Identify which cell holds the provided text, then report its [X, Y] central coordinate. 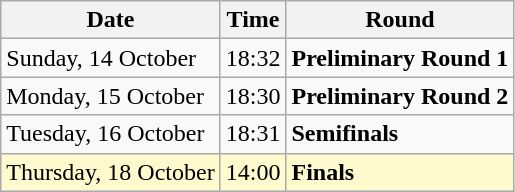
Time [253, 20]
Finals [400, 172]
Sunday, 14 October [110, 58]
Preliminary Round 1 [400, 58]
Date [110, 20]
18:31 [253, 134]
Round [400, 20]
18:32 [253, 58]
Preliminary Round 2 [400, 96]
18:30 [253, 96]
14:00 [253, 172]
Semifinals [400, 134]
Monday, 15 October [110, 96]
Thursday, 18 October [110, 172]
Tuesday, 16 October [110, 134]
